Determine the (x, y) coordinate at the center of the cell enclosing the given text.  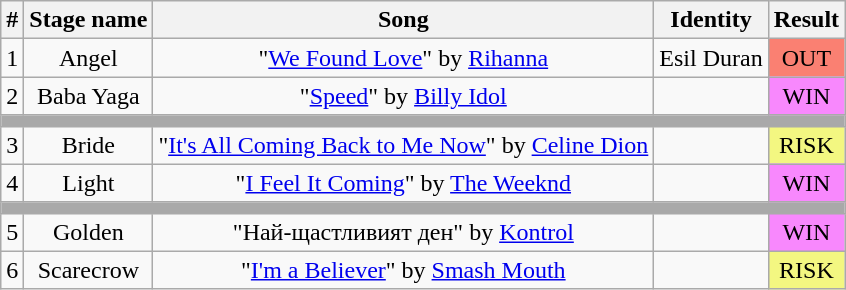
Golden (88, 232)
# (12, 20)
Result (806, 20)
OUT (806, 58)
Angel (88, 58)
"I'm a Believer" by Smash Mouth (404, 270)
"I Feel It Coming" by The Weeknd (404, 183)
Scarecrow (88, 270)
Bride (88, 145)
"Speed" by Billy Idol (404, 96)
"Най-щастливият ден" by Kontrol (404, 232)
Identity (711, 20)
Baba Yaga (88, 96)
Song (404, 20)
3 (12, 145)
2 (12, 96)
Stage name (88, 20)
Esil Duran (711, 58)
1 (12, 58)
"It's All Coming Back to Me Now" by Celine Dion (404, 145)
4 (12, 183)
5 (12, 232)
"We Found Love" by Rihanna (404, 58)
Light (88, 183)
6 (12, 270)
